Find where the given text appears and provide that cell's center as [x, y] coordinate. 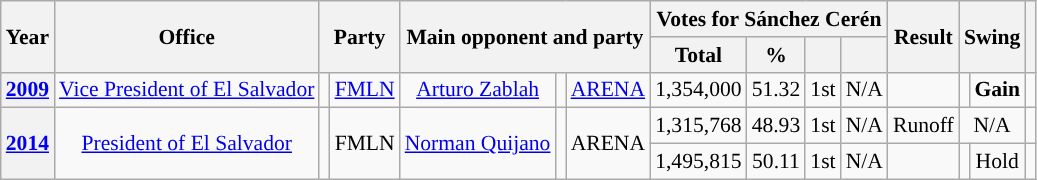
Vice President of El Salvador [186, 90]
2014 [28, 144]
Total [698, 55]
Norman Quijano [478, 144]
Year [28, 36]
President of El Salvador [186, 144]
1,495,815 [698, 162]
2009 [28, 90]
Result [924, 36]
Runoff [924, 126]
Hold [997, 162]
Arturo Zablah [478, 90]
50.11 [776, 162]
Gain [997, 90]
Party [359, 36]
% [776, 55]
1,315,768 [698, 126]
51.32 [776, 90]
48.93 [776, 126]
Votes for Sánchez Cerén [769, 19]
1,354,000 [698, 90]
Main opponent and party [525, 36]
Swing [992, 36]
Office [186, 36]
